For the text-containing cell, return its midpoint in (x, y) coordinate format. 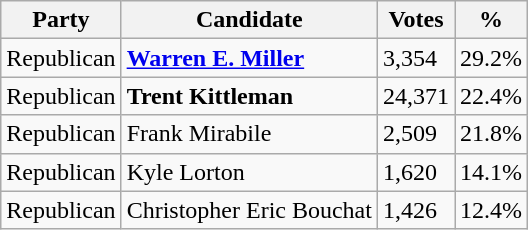
14.1% (492, 172)
29.2% (492, 58)
21.8% (492, 134)
12.4% (492, 210)
Christopher Eric Bouchat (249, 210)
Warren E. Miller (249, 58)
3,354 (416, 58)
Frank Mirabile (249, 134)
Trent Kittleman (249, 96)
% (492, 20)
24,371 (416, 96)
1,620 (416, 172)
Party (61, 20)
22.4% (492, 96)
1,426 (416, 210)
Candidate (249, 20)
2,509 (416, 134)
Kyle Lorton (249, 172)
Votes (416, 20)
